Provide the (X, Y) coordinate of the cell's center where the given text is located.  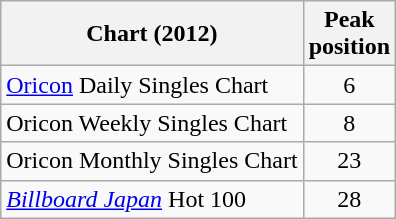
Peakposition (349, 34)
6 (349, 85)
8 (349, 123)
Oricon Monthly Singles Chart (152, 161)
Chart (2012) (152, 34)
Oricon Daily Singles Chart (152, 85)
23 (349, 161)
28 (349, 199)
Oricon Weekly Singles Chart (152, 123)
Billboard Japan Hot 100 (152, 199)
